Detect which cell encompasses the target text, then output its [X, Y] center coordinate. 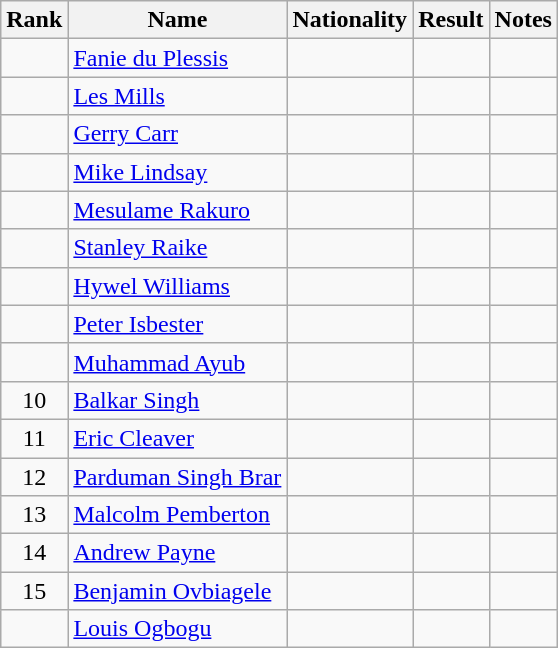
11 [34, 438]
14 [34, 553]
Louis Ogbogu [178, 629]
Rank [34, 20]
Fanie du Plessis [178, 58]
10 [34, 400]
Balkar Singh [178, 400]
Result [451, 20]
15 [34, 591]
Stanley Raike [178, 248]
Muhammad Ayub [178, 362]
Hywel Williams [178, 286]
Les Mills [178, 96]
Mike Lindsay [178, 172]
Gerry Carr [178, 134]
Name [178, 20]
12 [34, 477]
Andrew Payne [178, 553]
Nationality [350, 20]
Notes [523, 20]
Parduman Singh Brar [178, 477]
Eric Cleaver [178, 438]
Peter Isbester [178, 324]
Mesulame Rakuro [178, 210]
Malcolm Pemberton [178, 515]
13 [34, 515]
Benjamin Ovbiagele [178, 591]
